For the text-containing cell, return its midpoint in (x, y) coordinate format. 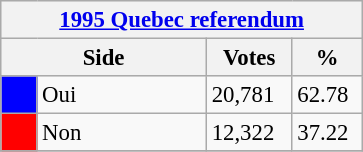
Side (104, 58)
12,322 (249, 133)
37.22 (328, 133)
Non (122, 133)
Votes (249, 58)
Oui (122, 95)
1995 Quebec referendum (182, 20)
62.78 (328, 95)
20,781 (249, 95)
% (328, 58)
